Determine the (x, y) coordinate at the center of the cell enclosing the given text.  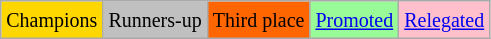
Third place (258, 20)
Champions (52, 20)
Relegated (444, 20)
Promoted (354, 20)
Runners-up (155, 20)
